For the text-containing cell, return its midpoint in (x, y) coordinate format. 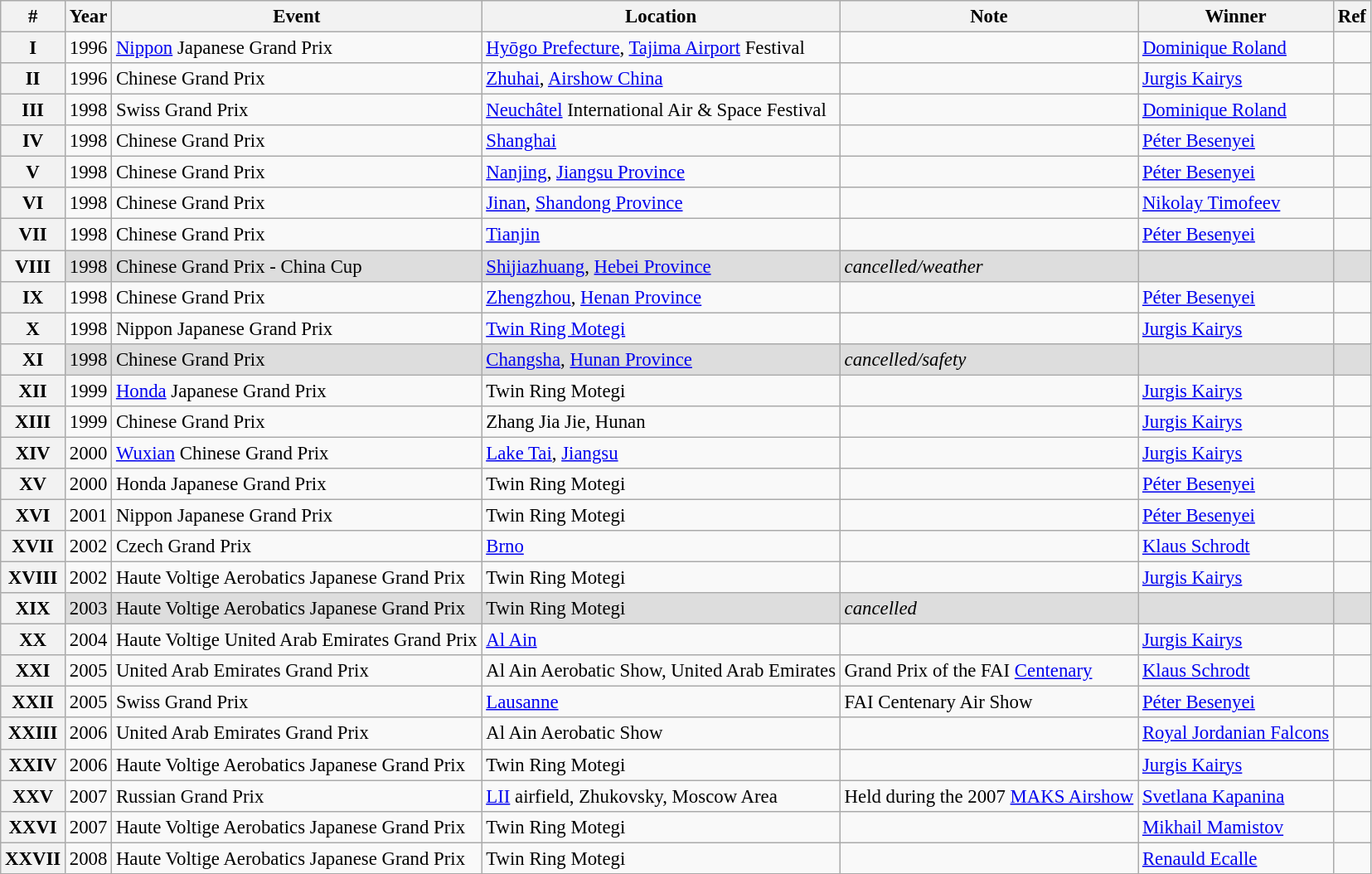
IX (33, 297)
Hyōgo Prefecture, Tajima Airport Festival (661, 48)
Lausanne (661, 702)
XXIII (33, 734)
IV (33, 141)
Al Ain Aerobatic Show (661, 734)
cancelled (988, 609)
Year (88, 17)
Zhengzhou, Henan Province (661, 297)
LII airfield, Zhukovsky, Moscow Area (661, 796)
XV (33, 484)
2008 (88, 858)
# (33, 17)
Event (297, 17)
Russian Grand Prix (297, 796)
III (33, 110)
XVII (33, 546)
Shijiazhuang, Hebei Province (661, 266)
XXI (33, 671)
Svetlana Kapanina (1236, 796)
XII (33, 391)
Brno (661, 546)
VI (33, 203)
Location (661, 17)
II (33, 79)
Shanghai (661, 141)
V (33, 172)
Zhang Jia Jie, Hunan (661, 422)
Tianjin (661, 235)
XX (33, 640)
cancelled/safety (988, 359)
Jinan, Shandong Province (661, 203)
Royal Jordanian Falcons (1236, 734)
Ref (1351, 17)
Zhuhai, Airshow China (661, 79)
Held during the 2007 MAKS Airshow (988, 796)
VII (33, 235)
XXV (33, 796)
Wuxian Chinese Grand Prix (297, 453)
Mikhail Mamistov (1236, 827)
Al Ain (661, 640)
2001 (88, 515)
X (33, 328)
XIV (33, 453)
I (33, 48)
Al Ain Aerobatic Show, United Arab Emirates (661, 671)
Czech Grand Prix (297, 546)
XIII (33, 422)
Nanjing, Jiangsu Province (661, 172)
Lake Tai, Jiangsu (661, 453)
FAI Centenary Air Show (988, 702)
XXIV (33, 765)
XVI (33, 515)
XIX (33, 609)
XI (33, 359)
XXII (33, 702)
Grand Prix of the FAI Centenary (988, 671)
cancelled/weather (988, 266)
Neuchâtel International Air & Space Festival (661, 110)
Winner (1236, 17)
Haute Voltige United Arab Emirates Grand Prix (297, 640)
Note (988, 17)
XXVII (33, 858)
2004 (88, 640)
VIII (33, 266)
XVIII (33, 578)
Chinese Grand Prix - China Cup (297, 266)
Nikolay Timofeev (1236, 203)
Changsha, Hunan Province (661, 359)
Renauld Ecalle (1236, 858)
XXVI (33, 827)
2003 (88, 609)
